Capture the cell that displays the provided text and extract its [x, y] central coordinate. 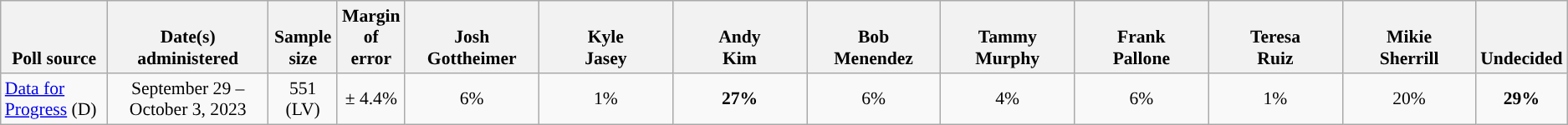
Marginof error [371, 37]
± 4.4% [371, 98]
FrankPallone [1142, 37]
TeresaRuiz [1275, 37]
20% [1409, 98]
Date(s)administered [187, 37]
September 29 – October 3, 2023 [187, 98]
Undecided [1522, 37]
29% [1522, 98]
BobMenendez [874, 37]
Data for Progress (D) [54, 98]
551 (LV) [303, 98]
4% [1008, 98]
TammyMurphy [1008, 37]
JoshGottheimer [472, 37]
MikieSherrill [1409, 37]
Poll source [54, 37]
KyleJasey [605, 37]
AndyKim [739, 37]
Samplesize [303, 37]
27% [739, 98]
